Search for the cell housing the specified text and yield its [x, y] center coordinate. 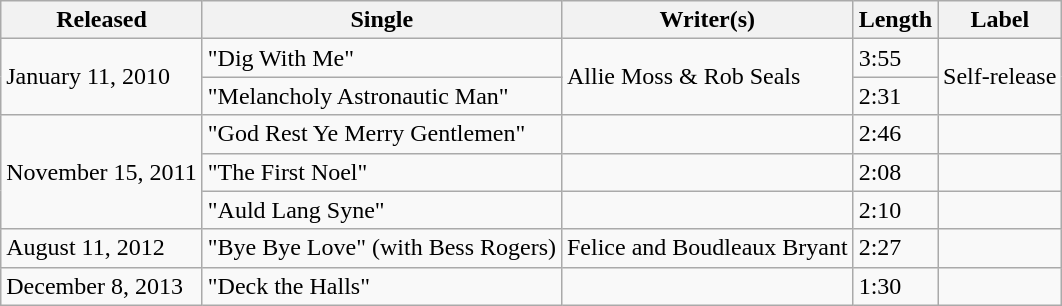
2:46 [895, 134]
2:10 [895, 210]
2:31 [895, 96]
Felice and Boudleaux Bryant [707, 248]
2:08 [895, 172]
Allie Moss & Rob Seals [707, 77]
Writer(s) [707, 20]
November 15, 2011 [102, 172]
Single [382, 20]
3:55 [895, 58]
Label [1000, 20]
"Melancholy Astronautic Man" [382, 96]
1:30 [895, 286]
Length [895, 20]
December 8, 2013 [102, 286]
Self-release [1000, 77]
"God Rest Ye Merry Gentlemen" [382, 134]
"Bye Bye Love" (with Bess Rogers) [382, 248]
August 11, 2012 [102, 248]
Released [102, 20]
2:27 [895, 248]
"The First Noel" [382, 172]
"Deck the Halls" [382, 286]
January 11, 2010 [102, 77]
"Dig With Me" [382, 58]
"Auld Lang Syne" [382, 210]
